Output the (x, y) coordinate of the center of the cell containing the given text.  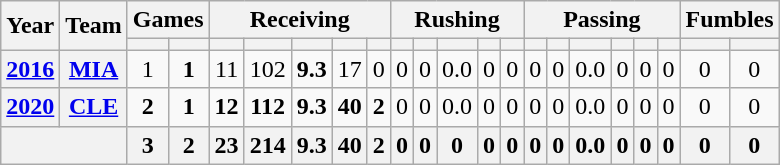
12 (226, 107)
214 (268, 145)
102 (268, 69)
3 (148, 145)
11 (226, 69)
23 (226, 145)
Year (30, 26)
112 (268, 107)
Team (94, 26)
Receiving (300, 20)
MIA (94, 69)
17 (350, 69)
Fumbles (730, 20)
Rushing (456, 20)
2016 (30, 69)
CLE (94, 107)
2020 (30, 107)
Passing (602, 20)
Games (168, 20)
